Locate the cell with the specified text and output its [x, y] center coordinate. 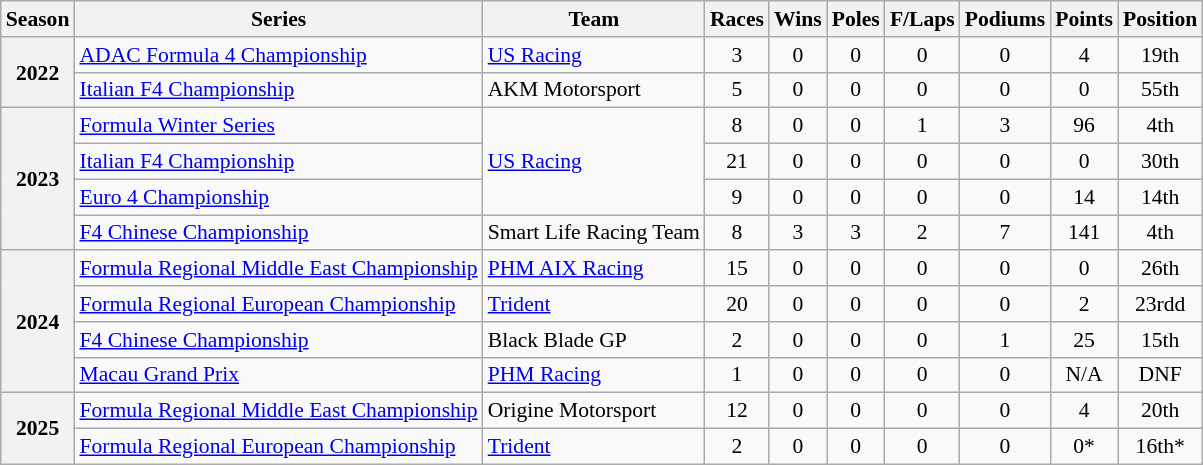
30th [1160, 162]
Races [737, 19]
25 [1084, 340]
55th [1160, 90]
9 [737, 197]
96 [1084, 126]
2022 [38, 72]
ADAC Formula 4 Championship [278, 55]
Macau Grand Prix [278, 375]
19th [1160, 55]
Series [278, 19]
F/Laps [922, 19]
14th [1160, 197]
2025 [38, 428]
21 [737, 162]
7 [1006, 233]
141 [1084, 233]
15th [1160, 340]
Smart Life Racing Team [594, 233]
Euro 4 Championship [278, 197]
14 [1084, 197]
0* [1084, 447]
2023 [38, 179]
PHM AIX Racing [594, 269]
Wins [798, 19]
15 [737, 269]
Position [1160, 19]
DNF [1160, 375]
Team [594, 19]
5 [737, 90]
Season [38, 19]
AKM Motorsport [594, 90]
Podiums [1006, 19]
Black Blade GP [594, 340]
PHM Racing [594, 375]
12 [737, 411]
Poles [856, 19]
Formula Winter Series [278, 126]
N/A [1084, 375]
23rdd [1160, 304]
Origine Motorsport [594, 411]
26th [1160, 269]
20th [1160, 411]
16th* [1160, 447]
20 [737, 304]
Points [1084, 19]
2024 [38, 322]
